Determine the [X, Y] coordinate at the center of the cell enclosing the given text.  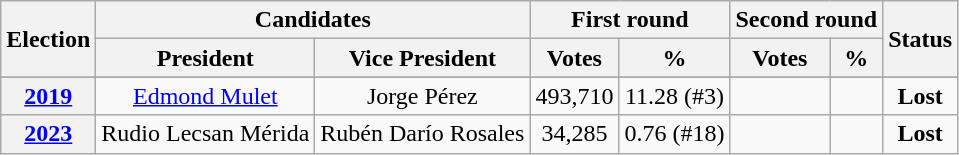
Election [48, 39]
Second round [806, 20]
Jorge Pérez [422, 96]
Rudio Lecsan Mérida [206, 134]
2019 [48, 96]
President [206, 58]
11.28 (#3) [674, 96]
First round [630, 20]
493,710 [574, 96]
0.76 (#18) [674, 134]
Candidates [313, 20]
34,285 [574, 134]
Rubén Darío Rosales [422, 134]
Vice President [422, 58]
Status [920, 39]
Edmond Mulet [206, 96]
2023 [48, 134]
